Scan for the cell matching the given text and deliver its (X, Y) coordinate at center. 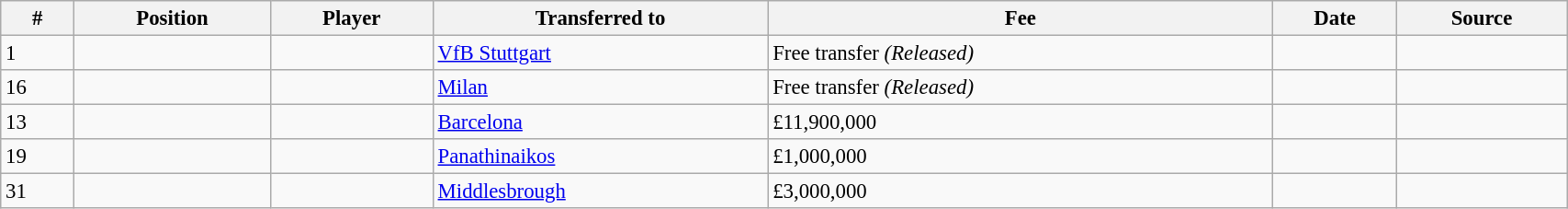
19 (38, 157)
# (38, 18)
VfB Stuttgart (601, 53)
13 (38, 122)
Date (1336, 18)
16 (38, 87)
Panathinaikos (601, 157)
£1,000,000 (1021, 157)
Position (173, 18)
Transferred to (601, 18)
Player (351, 18)
Middlesbrough (601, 192)
Barcelona (601, 122)
1 (38, 53)
Milan (601, 87)
Fee (1021, 18)
£3,000,000 (1021, 192)
£11,900,000 (1021, 122)
Source (1481, 18)
31 (38, 192)
